Extract the (X, Y) coordinate from the center of the cell holding the provided text.  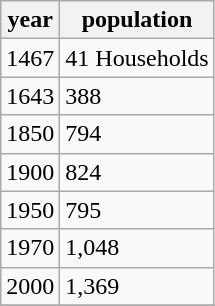
795 (137, 210)
year (30, 20)
824 (137, 172)
1970 (30, 248)
1467 (30, 58)
1643 (30, 96)
2000 (30, 286)
1,369 (137, 286)
388 (137, 96)
population (137, 20)
1850 (30, 134)
1,048 (137, 248)
1950 (30, 210)
41 Households (137, 58)
1900 (30, 172)
794 (137, 134)
